Identify which cell holds the provided text, then report its [x, y] central coordinate. 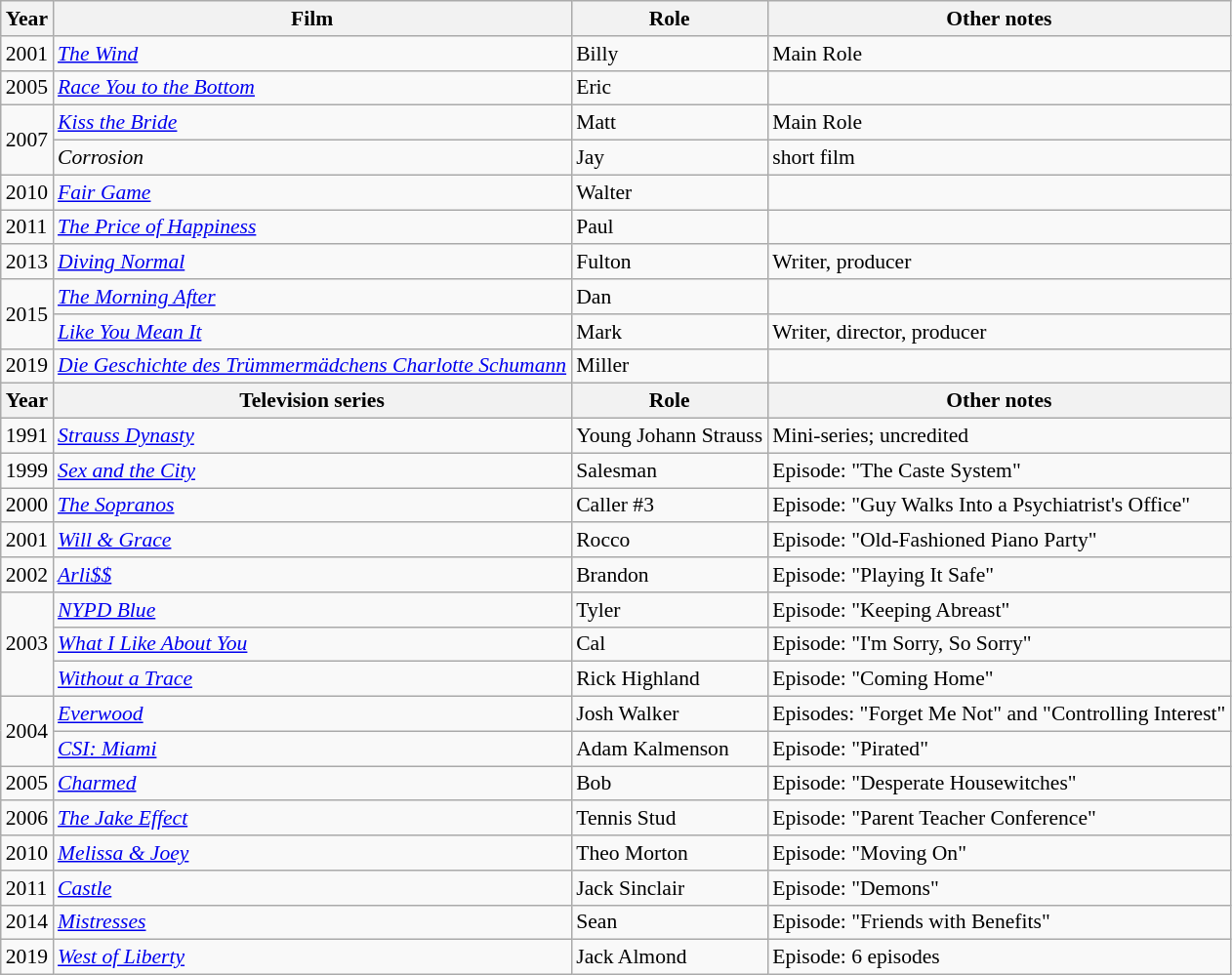
Writer, producer [999, 263]
Theo Morton [670, 853]
The Wind [312, 54]
Episode: "Old-Fashioned Piano Party" [999, 541]
Paul [670, 227]
Mistresses [312, 922]
1999 [27, 470]
Like You Mean It [312, 332]
2014 [27, 922]
Rocco [670, 541]
Jack Almond [670, 957]
Billy [670, 54]
Jack Sinclair [670, 888]
The Price of Happiness [312, 227]
Episode: "Demons" [999, 888]
Tyler [670, 610]
Castle [312, 888]
Sex and the City [312, 470]
Corrosion [312, 158]
Television series [312, 401]
Josh Walker [670, 714]
Die Geschichte des Trümmermädchens Charlotte Schumann [312, 366]
Kiss the Bride [312, 123]
Miller [670, 366]
Fair Game [312, 192]
Episode: "Moving On" [999, 853]
Jay [670, 158]
The Morning After [312, 297]
Episode: "Pirated" [999, 749]
Episode: "I'm Sorry, So Sorry" [999, 644]
Strauss Dynasty [312, 436]
The Sopranos [312, 506]
Walter [670, 192]
Cal [670, 644]
Melissa & Joey [312, 853]
Sean [670, 922]
Rick Highland [670, 679]
short film [999, 158]
Race You to the Bottom [312, 88]
2003 [27, 644]
Episode: "The Caste System" [999, 470]
Everwood [312, 714]
What I Like About You [312, 644]
Episode: "Playing It Safe" [999, 575]
Film [312, 19]
Episode: "Desperate Housewitches" [999, 784]
1991 [27, 436]
Tennis Stud [670, 819]
Charmed [312, 784]
Diving Normal [312, 263]
Will & Grace [312, 541]
2013 [27, 263]
Caller #3 [670, 506]
Mini-series; uncredited [999, 436]
Brandon [670, 575]
Episode: "Parent Teacher Conference" [999, 819]
The Jake Effect [312, 819]
West of Liberty [312, 957]
Adam Kalmenson [670, 749]
NYPD Blue [312, 610]
Episodes: "Forget Me Not" and "Controlling Interest" [999, 714]
2006 [27, 819]
Writer, director, producer [999, 332]
2000 [27, 506]
Fulton [670, 263]
CSI: Miami [312, 749]
Episode: "Coming Home" [999, 679]
Mark [670, 332]
Dan [670, 297]
Salesman [670, 470]
Episode: "Keeping Abreast" [999, 610]
2015 [27, 314]
2004 [27, 732]
Young Johann Strauss [670, 436]
Episode: "Guy Walks Into a Psychiatrist's Office" [999, 506]
Eric [670, 88]
2007 [27, 141]
Arli$$ [312, 575]
2002 [27, 575]
Without a Trace [312, 679]
Matt [670, 123]
Bob [670, 784]
Episode: "Friends with Benefits" [999, 922]
Episode: 6 episodes [999, 957]
